For the text-containing cell, return its midpoint in (x, y) coordinate format. 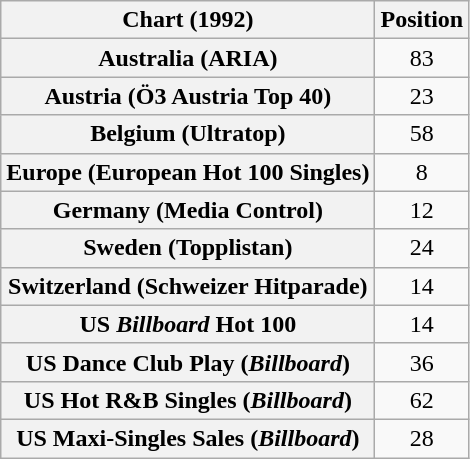
36 (422, 362)
US Hot R&B Singles (Billboard) (188, 400)
US Billboard Hot 100 (188, 324)
US Maxi-Singles Sales (Billboard) (188, 438)
Germany (Media Control) (188, 210)
23 (422, 96)
US Dance Club Play (Billboard) (188, 362)
Europe (European Hot 100 Singles) (188, 172)
12 (422, 210)
Austria (Ö3 Austria Top 40) (188, 96)
83 (422, 58)
8 (422, 172)
28 (422, 438)
58 (422, 134)
Position (422, 20)
Belgium (Ultratop) (188, 134)
62 (422, 400)
Sweden (Topplistan) (188, 248)
Chart (1992) (188, 20)
Switzerland (Schweizer Hitparade) (188, 286)
Australia (ARIA) (188, 58)
24 (422, 248)
